Search for the cell housing the specified text and yield its (X, Y) center coordinate. 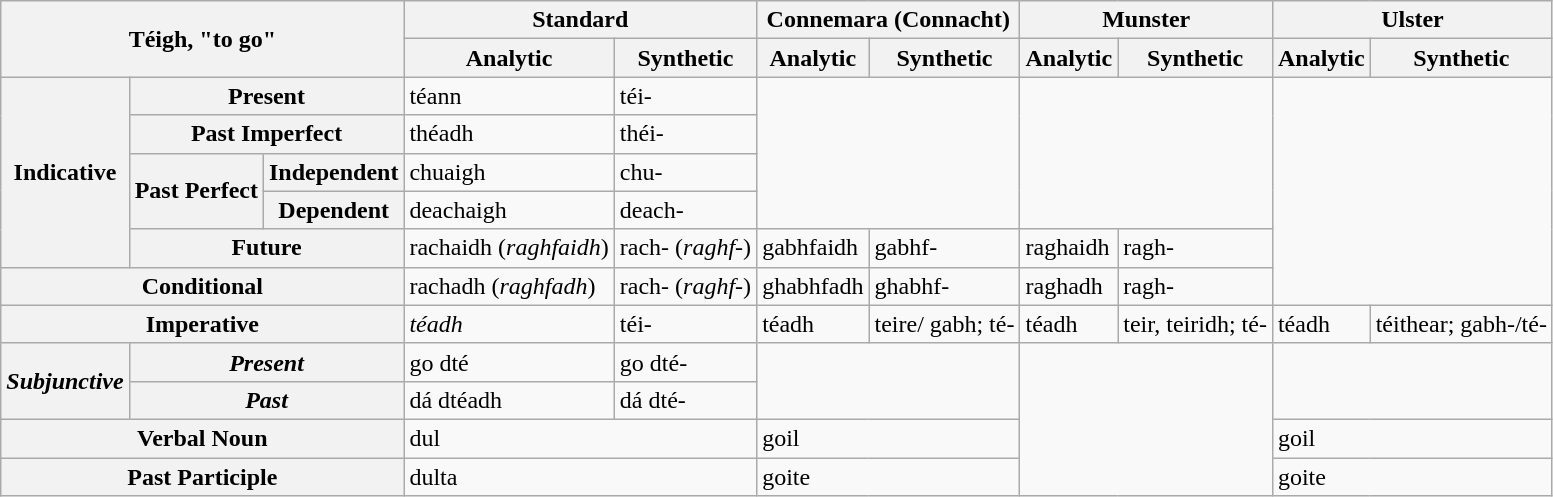
go dté- (685, 362)
théadh (509, 134)
téithear; gabh-/té- (1461, 324)
rachaidh (raghfaidh) (509, 248)
dul (580, 438)
ghabhfadh (813, 286)
Past Participle (202, 477)
gabhf- (944, 248)
Téigh, "to go" (202, 39)
Munster (1146, 20)
deachaigh (509, 210)
Independent (333, 172)
raghaidh (1069, 248)
go dté (509, 362)
ghabhf- (944, 286)
Past (266, 400)
deach- (685, 210)
Past Perfect (196, 191)
rachadh (raghfadh) (509, 286)
dá dtéadh (509, 400)
chu- (685, 172)
Ulster (1412, 20)
Indicative (65, 172)
dulta (580, 477)
raghadh (1069, 286)
teir, teiridh; té- (1196, 324)
Dependent (333, 210)
teire/ gabh; té- (944, 324)
téann (509, 96)
Future (266, 248)
Connemara (Connacht) (888, 20)
Conditional (202, 286)
Standard (580, 20)
Past Imperfect (266, 134)
dá dté- (685, 400)
Verbal Noun (202, 438)
Subjunctive (65, 381)
Imperative (202, 324)
gabhfaidh (813, 248)
théi- (685, 134)
chuaigh (509, 172)
